Pinpoint the cell where the given text exists, returning its [X, Y] midpoint coordinate. 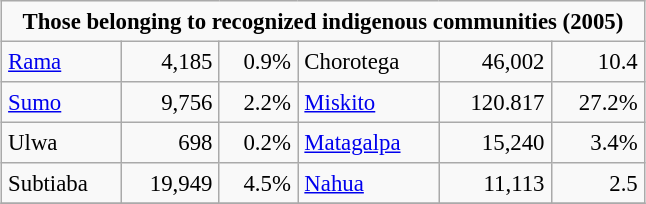
15,240 [496, 142]
Chorotega [368, 61]
11,113 [496, 182]
19,949 [170, 182]
2.2% [258, 101]
Matagalpa [368, 142]
3.4% [598, 142]
Those belonging to recognized indigenous communities (2005) [322, 20]
Sumo [61, 101]
Miskito [368, 101]
27.2% [598, 101]
Subtiaba [61, 182]
46,002 [496, 61]
4,185 [170, 61]
2.5 [598, 182]
Nahua [368, 182]
Ulwa [61, 142]
Rama [61, 61]
4.5% [258, 182]
0.9% [258, 61]
0.2% [258, 142]
698 [170, 142]
120.817 [496, 101]
10.4 [598, 61]
9,756 [170, 101]
